From the cell containing the given text, extract its center point as [x, y] coordinate. 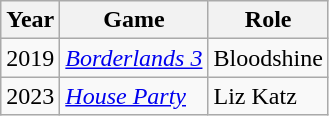
2019 [30, 58]
Role [268, 20]
2023 [30, 96]
Bloodshine [268, 58]
Borderlands 3 [134, 58]
House Party [134, 96]
Game [134, 20]
Year [30, 20]
Liz Katz [268, 96]
